Pinpoint the cell where the given text exists, returning its [x, y] midpoint coordinate. 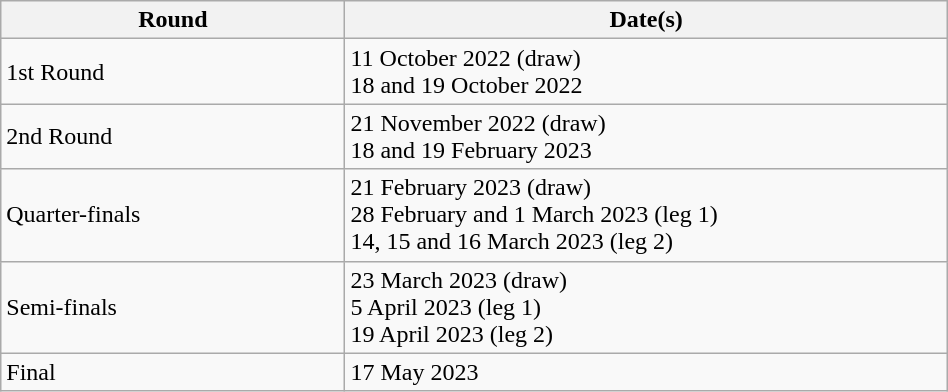
21 November 2022 (draw) 18 and 19 February 2023 [646, 136]
2nd Round [173, 136]
Date(s) [646, 20]
17 May 2023 [646, 372]
21 February 2023 (draw) 28 February and 1 March 2023 (leg 1) 14, 15 and 16 March 2023 (leg 2) [646, 215]
Round [173, 20]
Semi-finals [173, 307]
1st Round [173, 72]
23 March 2023 (draw) 5 April 2023 (leg 1) 19 April 2023 (leg 2) [646, 307]
Quarter-finals [173, 215]
11 October 2022 (draw) 18 and 19 October 2022 [646, 72]
Final [173, 372]
